Find where the given text appears and provide that cell's center as (X, Y) coordinate. 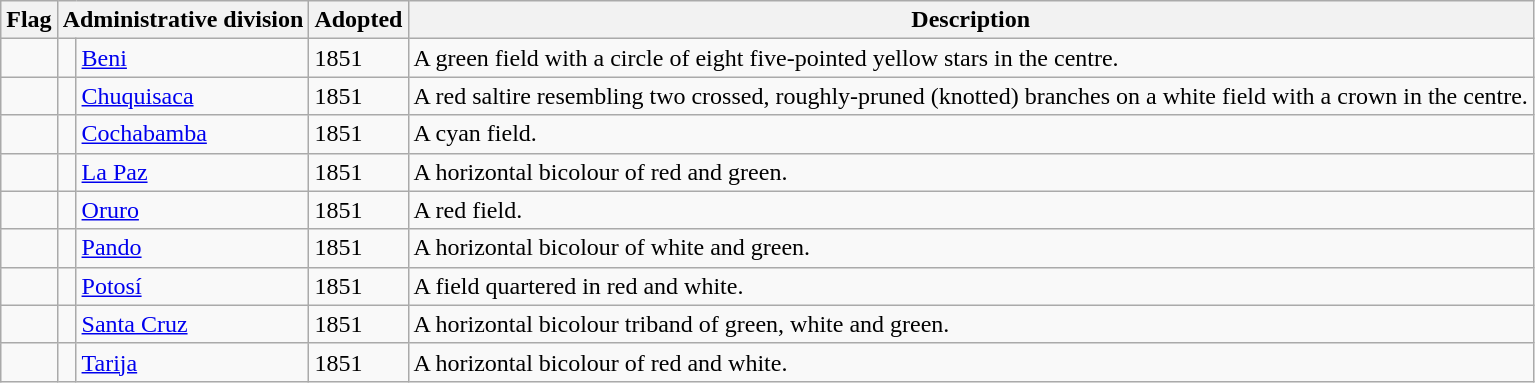
Oruro (192, 210)
Adopted (358, 20)
Tarija (192, 362)
A horizontal bicolour of red and white. (970, 362)
Beni (192, 58)
A horizontal bicolour of red and green. (970, 172)
La Paz (192, 172)
A green field with a circle of eight five-pointed yellow stars in the centre. (970, 58)
Potosí (192, 286)
A red field. (970, 210)
A horizontal bicolour triband of green, white and green. (970, 324)
Santa Cruz (192, 324)
Chuquisaca (192, 96)
Description (970, 20)
Flag (29, 20)
A red saltire resembling two crossed, roughly-pruned (knotted) branches on a white field with a crown in the centre. (970, 96)
A horizontal bicolour of white and green. (970, 248)
A cyan field. (970, 134)
Pando (192, 248)
A field quartered in red and white. (970, 286)
Administrative division (183, 20)
Cochabamba (192, 134)
